Capture the cell that displays the provided text and extract its [X, Y] central coordinate. 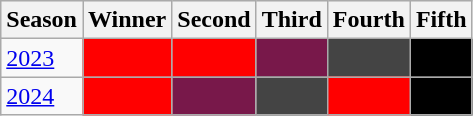
Second [214, 20]
Fourth [368, 20]
2023 [42, 58]
Fifth [441, 20]
Third [292, 20]
Winner [126, 20]
Season [42, 20]
2024 [42, 96]
